Provide the (X, Y) coordinate of the cell's center where the given text is located.  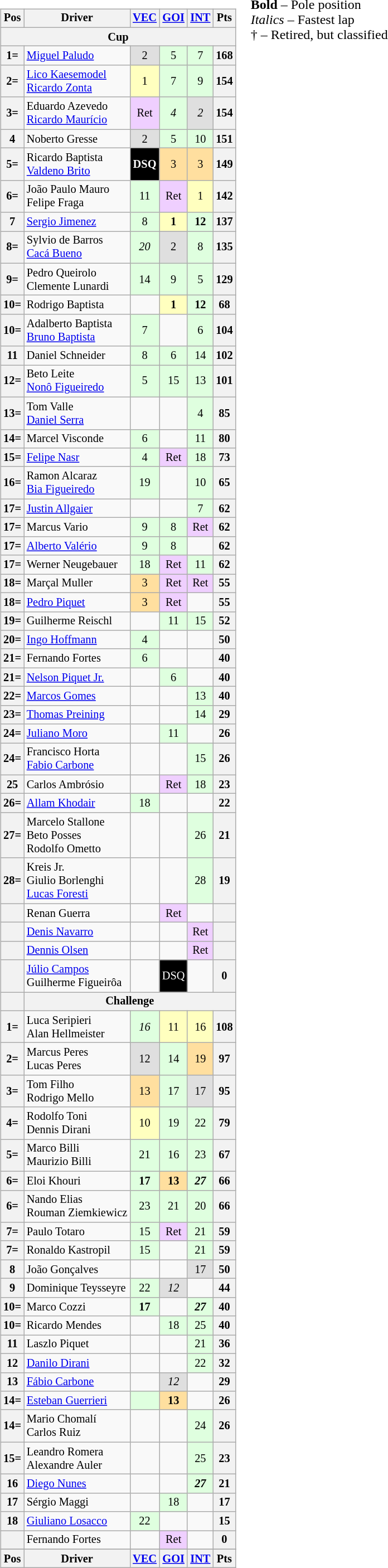
Werner Neugebauer (77, 565)
Danilo Dirani (77, 1363)
80 (224, 439)
28 (200, 881)
16= (12, 483)
65 (224, 483)
24 (200, 1426)
Leandro Romera Alexandre Auler (77, 1458)
67 (224, 1156)
Tom Filho Rodrigo Mello (77, 1091)
Adalberto Baptista Bruno Baptista (77, 331)
20= (12, 640)
108 (224, 1027)
104 (224, 331)
4= (12, 1123)
Noberto Gresse (77, 139)
22= (12, 696)
Marcus Peres Lucas Peres (77, 1059)
Diego Nunes (77, 1484)
Eloi Khouri (77, 1181)
Eduardo Azevedo Ricardo Maurício (77, 113)
Ramon Alcaraz Bia Figueiredo (77, 483)
Miguel Paludo (77, 56)
Sergio Jimenez (77, 222)
Ingo Hoffmann (77, 640)
Rodolfo Toni Dennis Dirani (77, 1123)
151 (224, 139)
Júlio Campos Guilherme Figueirôa (77, 976)
João Paulo Mauro Felipe Fraga (77, 196)
Nando Elias Rouman Ziemkiewicz (77, 1206)
Felipe Nasr (77, 458)
Dennis Olsen (77, 950)
23= (12, 715)
Rodrigo Baptista (77, 305)
Renan Guerra (77, 913)
Ricardo Mendes (77, 1326)
12= (12, 381)
26= (12, 803)
52 (224, 621)
Ricardo Baptista Valdeno Brito (77, 164)
73 (224, 458)
Lico Kaesemodel Ricardo Zonta (77, 81)
Marcus Vario (77, 527)
Sérgio Maggi (77, 1502)
Marçal Muller (77, 584)
149 (224, 164)
Ronaldo Kastropil (77, 1250)
Francisco Horta Fabio Carbone (77, 759)
Cup (118, 37)
101 (224, 381)
13= (12, 413)
Tom Valle Daniel Serra (77, 413)
Giuliano Losacco (77, 1521)
28= (12, 881)
142 (224, 196)
Marco Billi Maurizio Billi (77, 1156)
Esteban Guerrieri (77, 1401)
68 (224, 305)
Dominique Teysseyre (77, 1288)
32 (224, 1363)
Marcel Visconde (77, 439)
Carlos Ambrósio (77, 784)
97 (224, 1059)
Kreis Jr. Giulio Borlenghi Lucas Foresti (77, 881)
129 (224, 279)
95 (224, 1091)
Marcos Gomes (77, 696)
Challenge (130, 1002)
Beto Leite Nonô Figueiredo (77, 381)
8= (12, 247)
27= (12, 836)
Juliano Moro (77, 734)
Paulo Totaro (77, 1232)
Pedro Piquet (77, 602)
Mario Chomalí Carlos Ruiz (77, 1426)
Sylvio de Barros Cacá Bueno (77, 247)
137 (224, 222)
Justin Allgaier (77, 508)
19= (12, 621)
Fábio Carbone (77, 1382)
Denis Navarro (77, 932)
168 (224, 56)
44 (224, 1288)
Marcelo Stallone Beto Posses Rodolfo Ometto (77, 836)
Guilherme Reischl (77, 621)
Pedro Queirolo Clemente Lunardi (77, 279)
João Gonçalves (77, 1269)
Daniel Schneider (77, 356)
Laszlo Piquet (77, 1344)
Nelson Piquet Jr. (77, 677)
135 (224, 247)
Alberto Valério (77, 546)
102 (224, 356)
79 (224, 1123)
Thomas Preining (77, 715)
9= (12, 279)
36 (224, 1344)
Allam Khodair (77, 803)
Luca Seripieri Alan Hellmeister (77, 1027)
Marco Cozzi (77, 1307)
85 (224, 413)
